Capture the cell that displays the provided text and extract its (x, y) central coordinate. 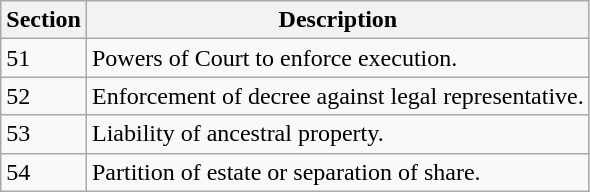
Liability of ancestral property. (338, 134)
53 (44, 134)
Enforcement of decree against legal representative. (338, 96)
Powers of Court to enforce execution. (338, 58)
Partition of estate or separation of share. (338, 172)
Description (338, 20)
52 (44, 96)
51 (44, 58)
54 (44, 172)
Section (44, 20)
